Detect which cell encompasses the target text, then output its (X, Y) center coordinate. 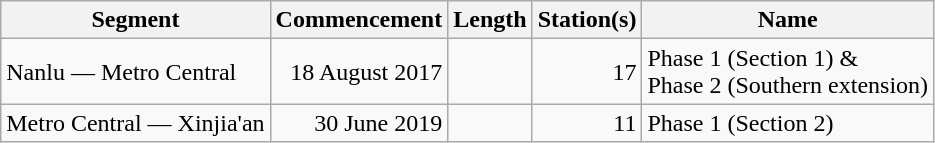
Length (490, 20)
17 (587, 72)
11 (587, 123)
Name (788, 20)
Metro Central — Xinjia'an (136, 123)
Segment (136, 20)
18 August 2017 (359, 72)
Commencement (359, 20)
Station(s) (587, 20)
Phase 1 (Section 2) (788, 123)
30 June 2019 (359, 123)
Phase 1 (Section 1) &Phase 2 (Southern extension) (788, 72)
Nanlu — Metro Central (136, 72)
